Identify which cell holds the provided text, then report its (x, y) central coordinate. 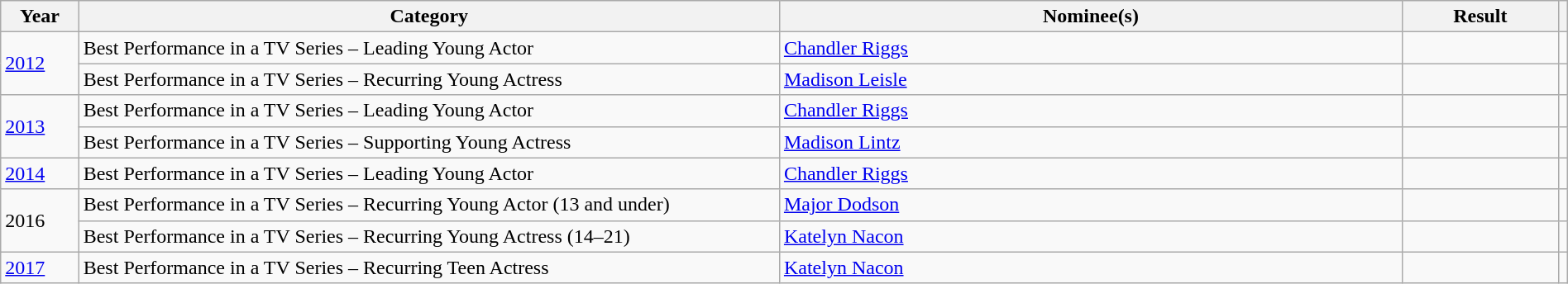
Result (1480, 17)
Best Performance in a TV Series – Recurring Teen Actress (428, 267)
Best Performance in a TV Series – Supporting Young Actress (428, 142)
2017 (40, 267)
Madison Leisle (1090, 79)
2012 (40, 64)
Year (40, 17)
2013 (40, 126)
Best Performance in a TV Series – Recurring Young Actress (428, 79)
Category (428, 17)
2016 (40, 220)
Madison Lintz (1090, 142)
Major Dodson (1090, 205)
2014 (40, 173)
Best Performance in a TV Series – Recurring Young Actress (14–21) (428, 236)
Nominee(s) (1090, 17)
Best Performance in a TV Series – Recurring Young Actor (13 and under) (428, 205)
